Capture the cell that displays the provided text and extract its (X, Y) central coordinate. 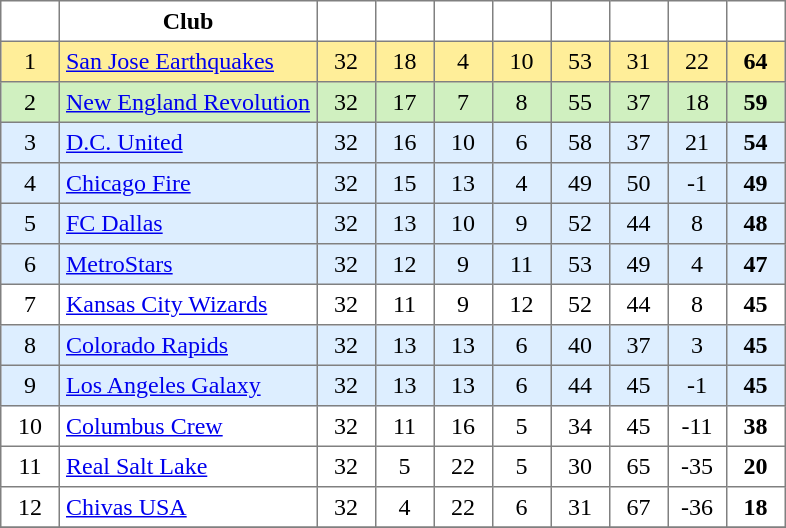
48 (755, 223)
20 (755, 466)
FC Dallas (188, 223)
40 (580, 345)
55 (580, 102)
-36 (697, 507)
30 (580, 466)
59 (755, 102)
Colorado Rapids (188, 345)
15 (404, 183)
Kansas City Wizards (188, 304)
47 (755, 264)
Los Angeles Galaxy (188, 385)
17 (404, 102)
2 (30, 102)
Club (188, 21)
21 (697, 142)
38 (755, 426)
New England Revolution (188, 102)
Chivas USA (188, 507)
58 (580, 142)
Real Salt Lake (188, 466)
D.C. United (188, 142)
-11 (697, 426)
Columbus Crew (188, 426)
-35 (697, 466)
50 (638, 183)
54 (755, 142)
San Jose Earthquakes (188, 61)
64 (755, 61)
1 (30, 61)
67 (638, 507)
65 (638, 466)
MetroStars (188, 264)
Chicago Fire (188, 183)
34 (580, 426)
